Provide the (x, y) coordinate of the cell's center where the given text is located.  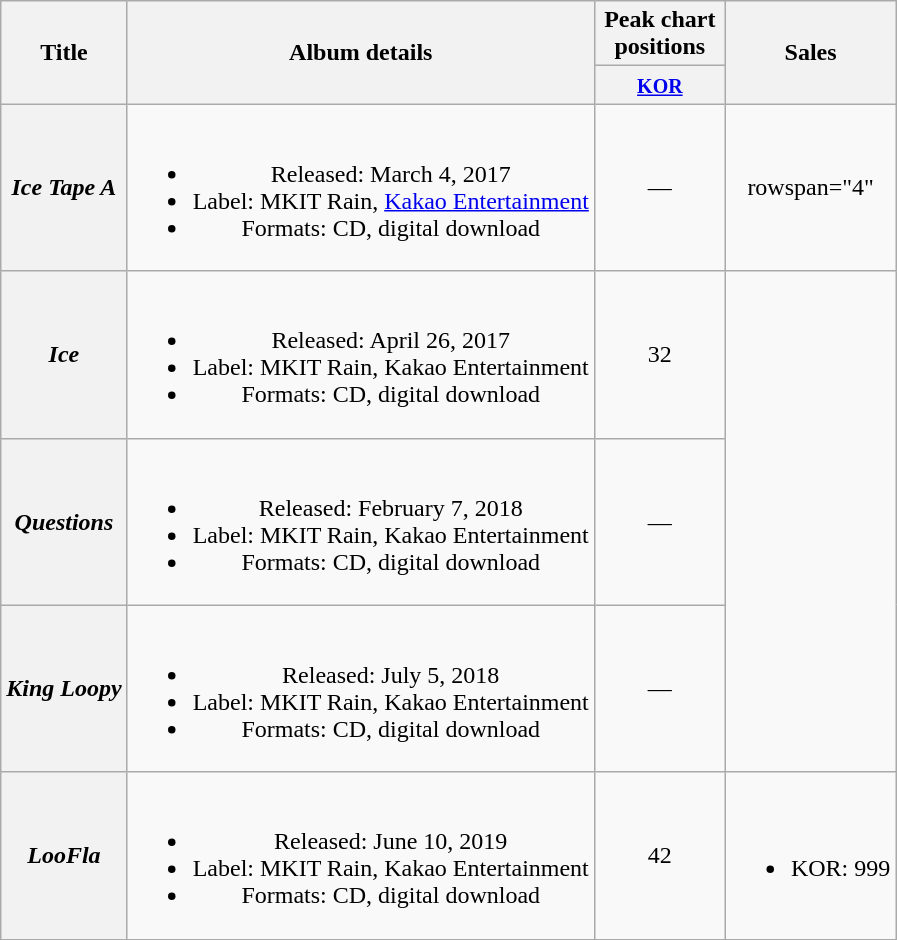
Released: February 7, 2018Label: MKIT Rain, Kakao EntertainmentFormats: CD, digital download (360, 522)
KOR: 999 (810, 856)
Released: June 10, 2019Label: MKIT Rain, Kakao EntertainmentFormats: CD, digital download (360, 856)
42 (660, 856)
Album details (360, 52)
Title (64, 52)
Released: March 4, 2017Label: MKIT Rain, Kakao EntertainmentFormats: CD, digital download (360, 188)
Peak chart positions (660, 34)
Released: April 26, 2017Label: MKIT Rain, Kakao EntertainmentFormats: CD, digital download (360, 354)
32 (660, 354)
Ice Tape A (64, 188)
Sales (810, 52)
LooFla (64, 856)
KOR (660, 85)
Questions (64, 522)
King Loopy (64, 688)
Released: July 5, 2018Label: MKIT Rain, Kakao EntertainmentFormats: CD, digital download (360, 688)
Ice (64, 354)
rowspan="4" (810, 188)
